Provide the (x, y) coordinate of the cell's center where the given text is located.  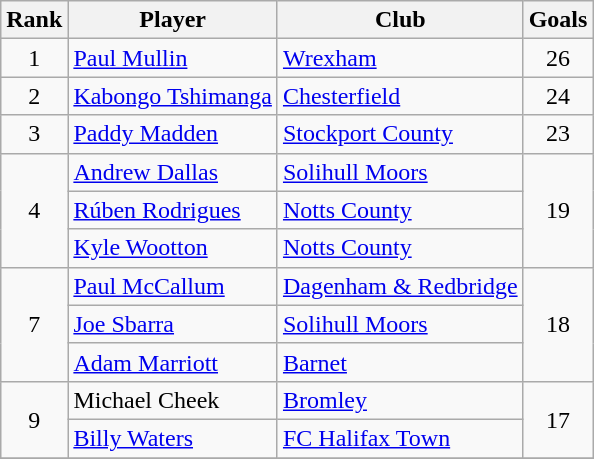
Dagenham & Redbridge (400, 286)
3 (34, 134)
Joe Sbarra (173, 324)
19 (558, 210)
17 (558, 419)
26 (558, 58)
Barnet (400, 362)
Player (173, 20)
Chesterfield (400, 96)
7 (34, 324)
24 (558, 96)
Kyle Wootton (173, 248)
23 (558, 134)
9 (34, 419)
Paul McCallum (173, 286)
Michael Cheek (173, 400)
Billy Waters (173, 438)
Bromley (400, 400)
1 (34, 58)
Wrexham (400, 58)
Goals (558, 20)
Stockport County (400, 134)
Andrew Dallas (173, 172)
Rank (34, 20)
Rúben Rodrigues (173, 210)
Paddy Madden (173, 134)
Paul Mullin (173, 58)
18 (558, 324)
4 (34, 210)
Adam Marriott (173, 362)
Club (400, 20)
FC Halifax Town (400, 438)
Kabongo Tshimanga (173, 96)
2 (34, 96)
